Locate the cell with the specified text and output its (X, Y) center coordinate. 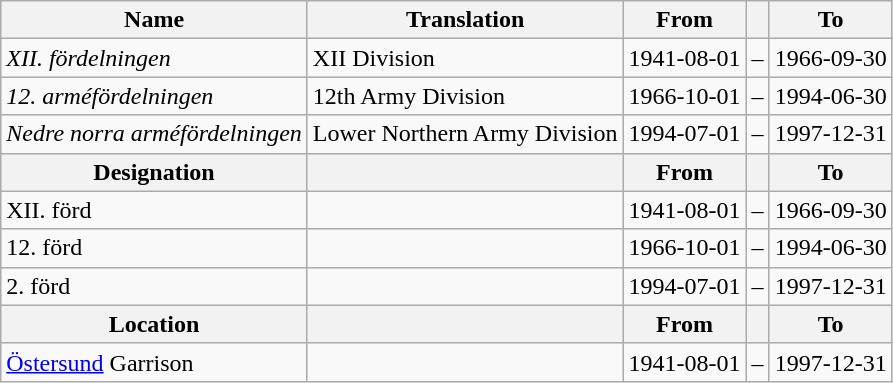
XII Division (465, 58)
12. arméfördelningen (154, 96)
Location (154, 324)
2. förd (154, 286)
Lower Northern Army Division (465, 134)
XII. förd (154, 210)
Nedre norra arméfördelningen (154, 134)
Name (154, 20)
Designation (154, 172)
12. förd (154, 248)
12th Army Division (465, 96)
Östersund Garrison (154, 362)
XII. fördelningen (154, 58)
Translation (465, 20)
